Extract the (X, Y) coordinate from the center of the cell holding the provided text.  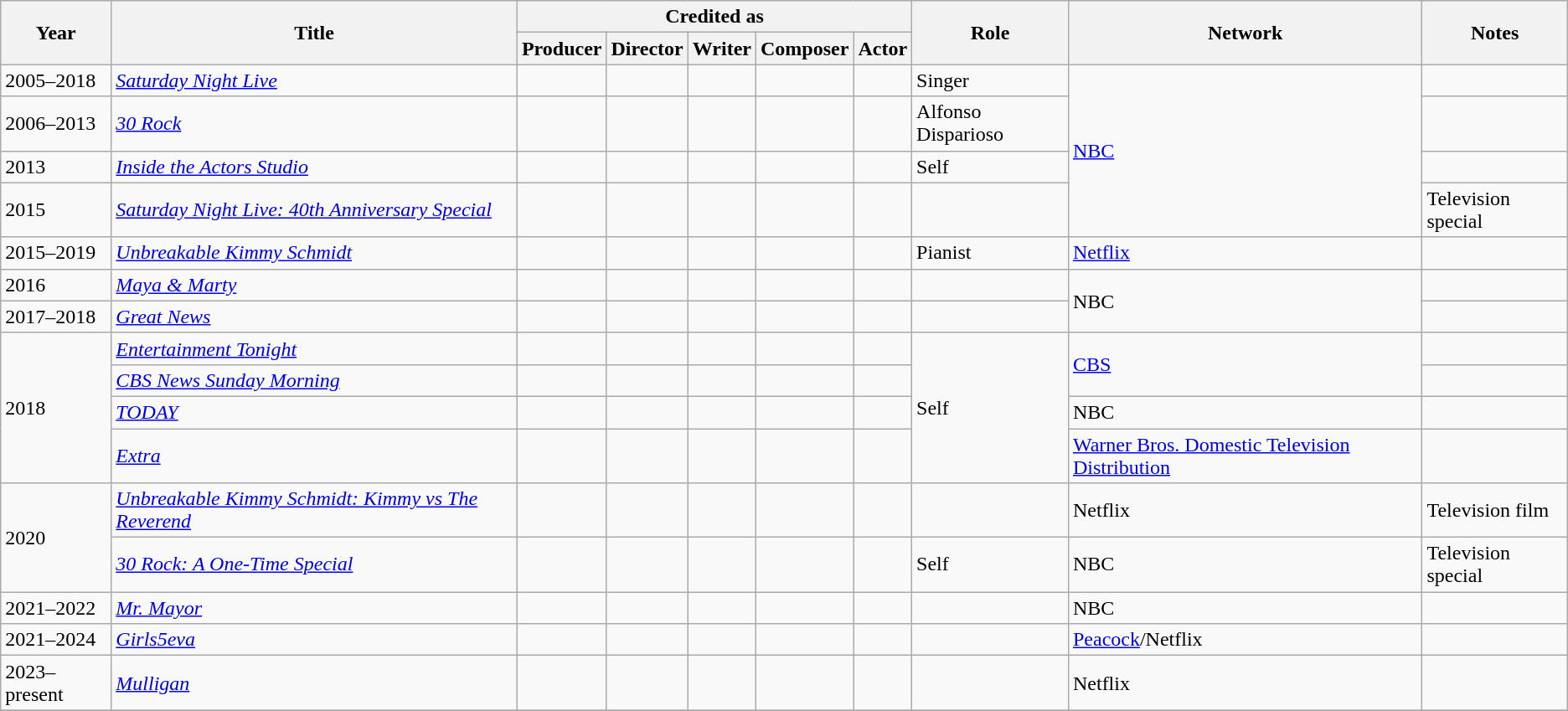
Unbreakable Kimmy Schmidt: Kimmy vs The Reverend (315, 511)
Credited as (714, 17)
Saturday Night Live: 40th Anniversary Special (315, 209)
Director (647, 49)
CBS (1245, 364)
Television film (1494, 511)
Composer (804, 49)
2005–2018 (56, 80)
Singer (990, 80)
CBS News Sunday Morning (315, 380)
Girls5eva (315, 640)
Role (990, 33)
2020 (56, 538)
2021–2024 (56, 640)
Entertainment Tonight (315, 348)
2015 (56, 209)
Saturday Night Live (315, 80)
Maya & Marty (315, 285)
2023–present (56, 683)
Writer (722, 49)
Title (315, 33)
2017–2018 (56, 317)
30 Rock (315, 124)
2018 (56, 407)
2021–2022 (56, 608)
Warner Bros. Domestic Television Distribution (1245, 456)
Producer (561, 49)
Actor (883, 49)
2013 (56, 167)
Inside the Actors Studio (315, 167)
2006–2013 (56, 124)
2015–2019 (56, 253)
Extra (315, 456)
30 Rock: A One-Time Special (315, 564)
Alfonso Disparioso (990, 124)
2016 (56, 285)
TODAY (315, 412)
Peacock/Netflix (1245, 640)
Unbreakable Kimmy Schmidt (315, 253)
Pianist (990, 253)
Mulligan (315, 683)
Network (1245, 33)
Great News (315, 317)
Mr. Mayor (315, 608)
Year (56, 33)
Notes (1494, 33)
